Extract the (x, y) coordinate from the center of the cell holding the provided text.  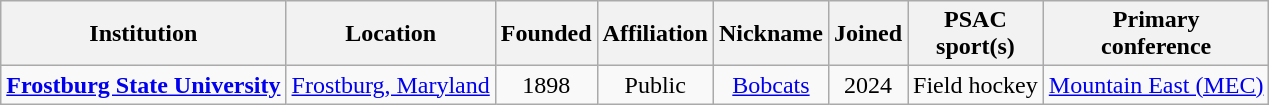
Public (655, 85)
Frostburg State University (144, 85)
Location (390, 34)
Field hockey (976, 85)
Bobcats (770, 85)
Affiliation (655, 34)
1898 (546, 85)
Institution (144, 34)
Founded (546, 34)
PSACsport(s) (976, 34)
Primaryconference (1156, 34)
Nickname (770, 34)
2024 (868, 85)
Mountain East (MEC) (1156, 85)
Frostburg, Maryland (390, 85)
Joined (868, 34)
